From the cell containing the given text, extract its center point as [x, y] coordinate. 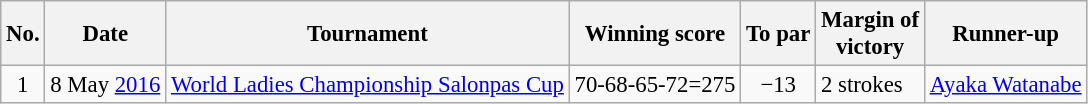
Margin ofvictory [870, 34]
Ayaka Watanabe [1005, 85]
No. [23, 34]
−13 [778, 85]
To par [778, 34]
1 [23, 85]
World Ladies Championship Salonpas Cup [368, 85]
8 May 2016 [106, 85]
Runner-up [1005, 34]
Tournament [368, 34]
2 strokes [870, 85]
Winning score [655, 34]
Date [106, 34]
70-68-65-72=275 [655, 85]
